Search for the cell housing the specified text and yield its (x, y) center coordinate. 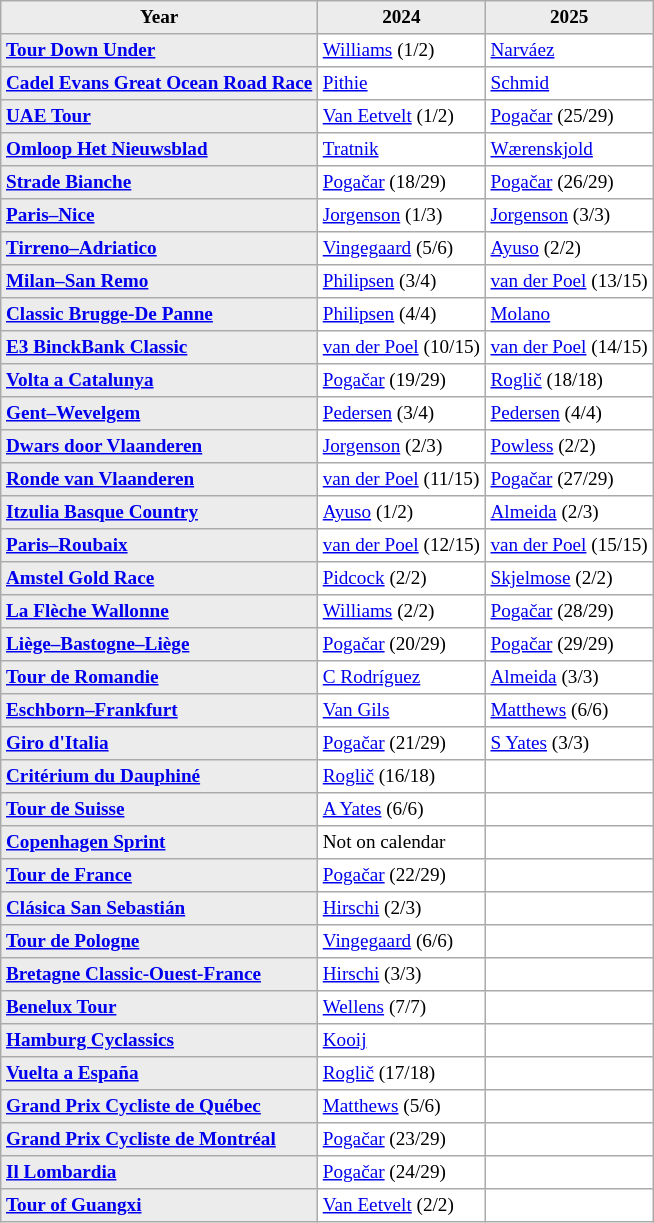
Almeida (3/3) (569, 678)
Jorgenson (1/3) (401, 216)
Kooij (401, 1040)
Clásica San Sebastián (160, 908)
Matthews (5/6) (401, 1106)
Cadel Evans Great Ocean Road Race (160, 84)
Eschborn–Frankfurt (160, 710)
van der Poel (10/15) (401, 348)
Grand Prix Cycliste de Québec (160, 1106)
Pidcock (2/2) (401, 578)
Pogačar (20/29) (401, 644)
Wærenskjold (569, 150)
Grand Prix Cycliste de Montréal (160, 1140)
Narváez (569, 50)
Vuelta a España (160, 1074)
Roglič (18/18) (569, 380)
Pogačar (19/29) (401, 380)
A Yates (6/6) (401, 810)
Year (160, 18)
Paris–Nice (160, 216)
Tirreno–Adriatico (160, 248)
Pogačar (23/29) (401, 1140)
Bretagne Classic-Ouest-France (160, 974)
Classic Brugge-De Panne (160, 314)
S Yates (3/3) (569, 744)
van der Poel (15/15) (569, 546)
Pogačar (26/29) (569, 182)
Pogačar (25/29) (569, 116)
Pogačar (24/29) (401, 1172)
Molano (569, 314)
Amstel Gold Race (160, 578)
Benelux Tour (160, 1008)
Van Gils (401, 710)
La Flèche Wallonne (160, 612)
2025 (569, 18)
Milan–San Remo (160, 282)
Williams (1/2) (401, 50)
Van Eetvelt (2/2) (401, 1206)
Ronde van Vlaanderen (160, 480)
C Rodríguez (401, 678)
Pogačar (29/29) (569, 644)
van der Poel (14/15) (569, 348)
Powless (2/2) (569, 446)
Pithie (401, 84)
Strade Bianche (160, 182)
Liège–Bastogne–Liège (160, 644)
E3 BinckBank Classic (160, 348)
Tour de France (160, 876)
Dwars door Vlaanderen (160, 446)
Pedersen (3/4) (401, 414)
Gent–Wevelgem (160, 414)
van der Poel (12/15) (401, 546)
Pogačar (22/29) (401, 876)
Itzulia Basque Country (160, 512)
2024 (401, 18)
Ayuso (2/2) (569, 248)
Tratnik (401, 150)
Not on calendar (401, 842)
Van Eetvelt (1/2) (401, 116)
Roglič (16/18) (401, 776)
Wellens (7/7) (401, 1008)
Critérium du Dauphiné (160, 776)
Vingegaard (6/6) (401, 942)
Ayuso (1/2) (401, 512)
Tour de Suisse (160, 810)
Williams (2/2) (401, 612)
Matthews (6/6) (569, 710)
van der Poel (13/15) (569, 282)
Il Lombardia (160, 1172)
Tour of Guangxi (160, 1206)
Tour de Pologne (160, 942)
Roglič (17/18) (401, 1074)
Copenhagen Sprint (160, 842)
Pogačar (27/29) (569, 480)
Pedersen (4/4) (569, 414)
Philipsen (4/4) (401, 314)
Vingegaard (5/6) (401, 248)
Philipsen (3/4) (401, 282)
Tour de Romandie (160, 678)
UAE Tour (160, 116)
Schmid (569, 84)
Hamburg Cyclassics (160, 1040)
Skjelmose (2/2) (569, 578)
Almeida (2/3) (569, 512)
Jorgenson (2/3) (401, 446)
Pogačar (18/29) (401, 182)
Hirschi (2/3) (401, 908)
Pogačar (21/29) (401, 744)
Jorgenson (3/3) (569, 216)
Hirschi (3/3) (401, 974)
Omloop Het Nieuwsblad (160, 150)
Paris–Roubaix (160, 546)
Giro d'Italia (160, 744)
Volta a Catalunya (160, 380)
van der Poel (11/15) (401, 480)
Pogačar (28/29) (569, 612)
Tour Down Under (160, 50)
